Scan for the cell matching the given text and deliver its [x, y] coordinate at center. 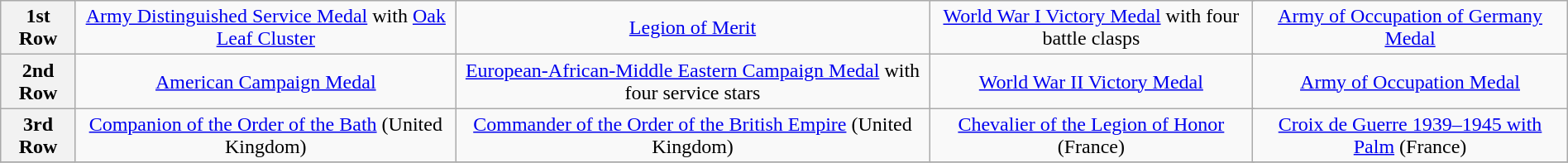
Army Distinguished Service Medal with Oak Leaf Cluster [265, 28]
Companion of the Order of the Bath (United Kingdom) [265, 136]
Army of Occupation of Germany Medal [1410, 28]
2nd Row [38, 81]
3rd Row [38, 136]
American Campaign Medal [265, 81]
1st Row [38, 28]
European-African-Middle Eastern Campaign Medal with four service stars [693, 81]
Legion of Merit [693, 28]
Croix de Guerre 1939–1945 with Palm (France) [1410, 136]
World War II Victory Medal [1092, 81]
Chevalier of the Legion of Honor (France) [1092, 136]
Commander of the Order of the British Empire (United Kingdom) [693, 136]
Army of Occupation Medal [1410, 81]
World War I Victory Medal with four battle clasps [1092, 28]
